Determine the [X, Y] coordinate at the center of the cell enclosing the given text.  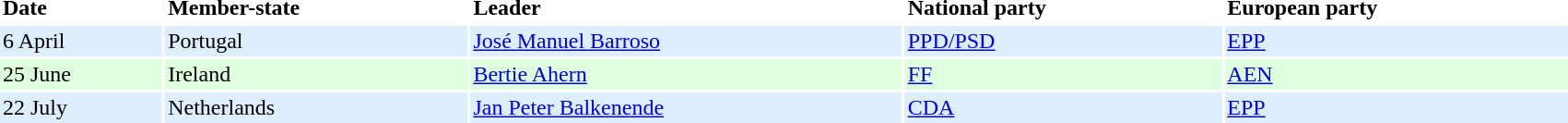
AEN [1396, 74]
José Manuel Barroso [686, 41]
Portugal [316, 41]
22 July [81, 107]
PPD/PSD [1064, 41]
FF [1064, 74]
Jan Peter Balkenende [686, 107]
25 June [81, 74]
6 April [81, 41]
Netherlands [316, 107]
Bertie Ahern [686, 74]
Ireland [316, 74]
CDA [1064, 107]
